Search for the cell housing the specified text and yield its (x, y) center coordinate. 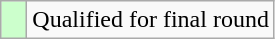
Qualified for final round (151, 20)
